From the cell containing the given text, extract its center point as (X, Y) coordinate. 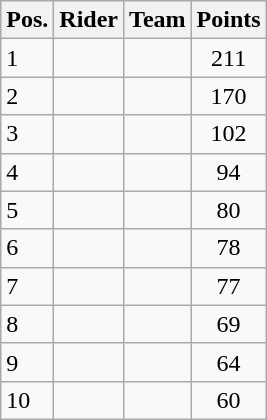
102 (228, 134)
6 (28, 248)
80 (228, 210)
2 (28, 96)
4 (28, 172)
10 (28, 400)
1 (28, 58)
7 (28, 286)
77 (228, 286)
Rider (89, 20)
9 (28, 362)
60 (228, 400)
170 (228, 96)
69 (228, 324)
8 (28, 324)
Points (228, 20)
211 (228, 58)
78 (228, 248)
Team (158, 20)
3 (28, 134)
94 (228, 172)
64 (228, 362)
Pos. (28, 20)
5 (28, 210)
